Return (X, Y) of the center of cell containing provided text 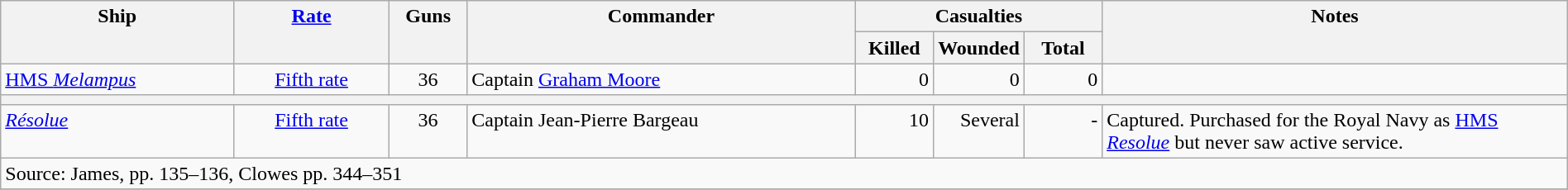
Notes (1335, 32)
- (1063, 131)
Captain Jean-Pierre Bargeau (662, 131)
Ship (117, 32)
Casualties (979, 17)
Commander (662, 32)
Rate (312, 32)
Total (1063, 48)
HMS Melampus (117, 79)
Captain Graham Moore (662, 79)
Source: James, pp. 135–136, Clowes pp. 344–351 (784, 173)
10 (894, 131)
Guns (428, 32)
Captured. Purchased for the Royal Navy as HMS Resolue but never saw active service. (1335, 131)
Killed (894, 48)
Wounded (979, 48)
Résolue (117, 131)
Several (979, 131)
